For the text-containing cell, return its midpoint in (X, Y) coordinate format. 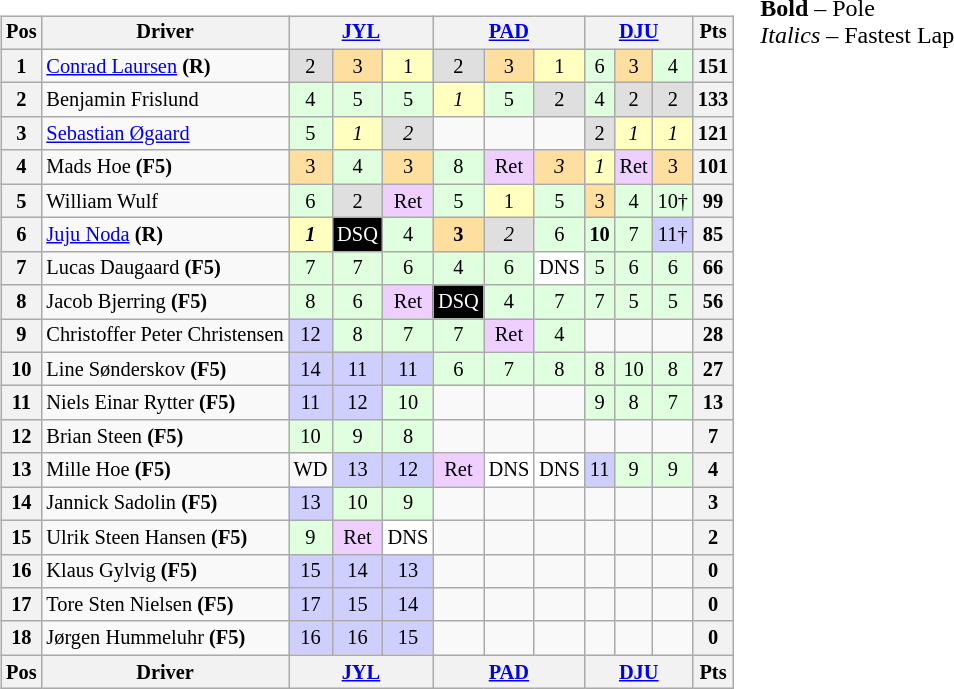
101 (713, 167)
121 (713, 134)
Ulrik Steen Hansen (F5) (164, 537)
Mille Hoe (F5) (164, 470)
Jannick Sadolin (F5) (164, 504)
Christoffer Peter Christensen (164, 336)
Tore Sten Nielsen (F5) (164, 605)
Sebastian Øgaard (164, 134)
18 (21, 638)
William Wulf (164, 201)
Niels Einar Rytter (F5) (164, 403)
99 (713, 201)
Mads Hoe (F5) (164, 167)
Jørgen Hummeluhr (F5) (164, 638)
Line Sønderskov (F5) (164, 369)
Brian Steen (F5) (164, 437)
66 (713, 268)
Klaus Gylvig (F5) (164, 571)
151 (713, 66)
10† (673, 201)
56 (713, 302)
Benjamin Frislund (164, 100)
11† (673, 235)
27 (713, 369)
WD (311, 470)
Jacob Bjerring (F5) (164, 302)
Lucas Daugaard (F5) (164, 268)
85 (713, 235)
133 (713, 100)
Conrad Laursen (R) (164, 66)
28 (713, 336)
Juju Noda (R) (164, 235)
